Find where the given text appears and provide that cell's center as [X, Y] coordinate. 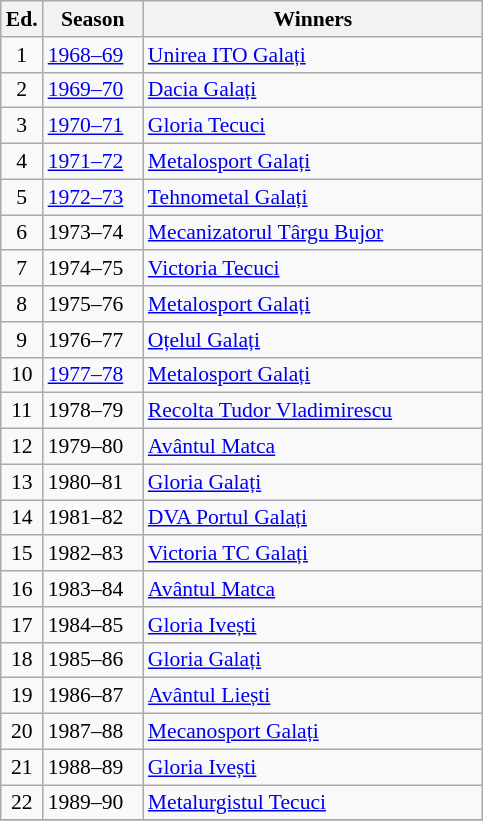
6 [22, 233]
13 [22, 482]
Dacia Galați [313, 90]
10 [22, 375]
1979–80 [93, 447]
1977–78 [93, 375]
Metalurgistul Tecuci [313, 803]
Mecanizatorul Târgu Bujor [313, 233]
1970–71 [93, 126]
1975–76 [93, 304]
9 [22, 340]
1974–75 [93, 269]
Victoria TC Galați [313, 554]
1968–69 [93, 55]
Ed. [22, 19]
1988–89 [93, 767]
Avântul Liești [313, 696]
Gloria Tecuci [313, 126]
19 [22, 696]
DVA Portul Galați [313, 518]
22 [22, 803]
18 [22, 660]
1989–90 [93, 803]
1986–87 [93, 696]
1985–86 [93, 660]
12 [22, 447]
15 [22, 554]
Winners [313, 19]
11 [22, 411]
Tehnometal Galați [313, 197]
1983–84 [93, 589]
Victoria Tecuci [313, 269]
1981–82 [93, 518]
2 [22, 90]
21 [22, 767]
8 [22, 304]
20 [22, 732]
1987–88 [93, 732]
1976–77 [93, 340]
1982–83 [93, 554]
Season [93, 19]
1980–81 [93, 482]
5 [22, 197]
1971–72 [93, 162]
1969–70 [93, 90]
1973–74 [93, 233]
3 [22, 126]
16 [22, 589]
17 [22, 625]
1972–73 [93, 197]
Oțelul Galați [313, 340]
7 [22, 269]
Recolta Tudor Vladimirescu [313, 411]
4 [22, 162]
Unirea ITO Galați [313, 55]
1 [22, 55]
14 [22, 518]
1978–79 [93, 411]
1984–85 [93, 625]
Mecanosport Galați [313, 732]
